Extract the [x, y] coordinate from the center of the cell holding the provided text.  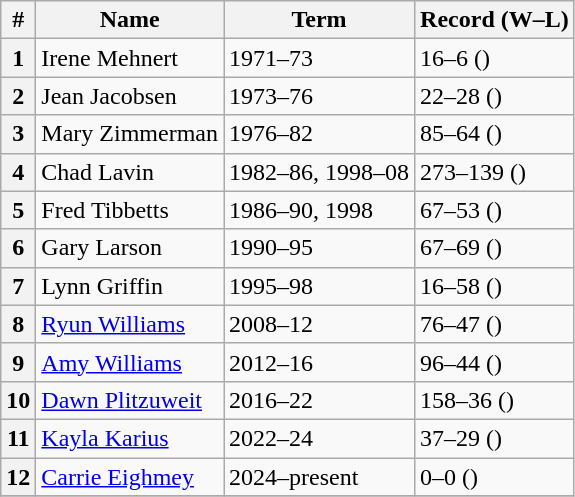
# [18, 20]
85–64 () [495, 134]
96–44 () [495, 362]
1986–90, 1998 [320, 210]
Ryun Williams [130, 324]
1995–98 [320, 286]
1990–95 [320, 248]
1 [18, 58]
Amy Williams [130, 362]
Record (W–L) [495, 20]
Fred Tibbetts [130, 210]
6 [18, 248]
10 [18, 400]
22–28 () [495, 96]
16–58 () [495, 286]
67–53 () [495, 210]
67–69 () [495, 248]
76–47 () [495, 324]
Term [320, 20]
Lynn Griffin [130, 286]
3 [18, 134]
Gary Larson [130, 248]
158–36 () [495, 400]
12 [18, 477]
7 [18, 286]
1982–86, 1998–08 [320, 172]
1976–82 [320, 134]
0–0 () [495, 477]
2008–12 [320, 324]
Jean Jacobsen [130, 96]
Mary Zimmerman [130, 134]
Irene Mehnert [130, 58]
8 [18, 324]
16–6 () [495, 58]
2012–16 [320, 362]
4 [18, 172]
11 [18, 438]
Kayla Karius [130, 438]
2 [18, 96]
2016–22 [320, 400]
Chad Lavin [130, 172]
37–29 () [495, 438]
9 [18, 362]
5 [18, 210]
1971–73 [320, 58]
2022–24 [320, 438]
Carrie Eighmey [130, 477]
Name [130, 20]
1973–76 [320, 96]
Dawn Plitzuweit [130, 400]
2024–present [320, 477]
273–139 () [495, 172]
